For the text-containing cell, return its midpoint in [x, y] coordinate format. 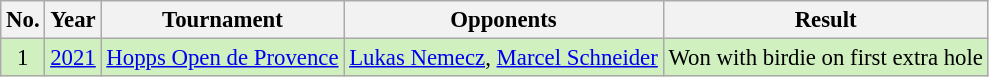
Tournament [222, 20]
2021 [73, 58]
No. [23, 20]
Won with birdie on first extra hole [826, 58]
Year [73, 20]
Hopps Open de Provence [222, 58]
Lukas Nemecz, Marcel Schneider [504, 58]
Result [826, 20]
Opponents [504, 20]
1 [23, 58]
